Output the [X, Y] coordinate of the center of the cell containing the given text.  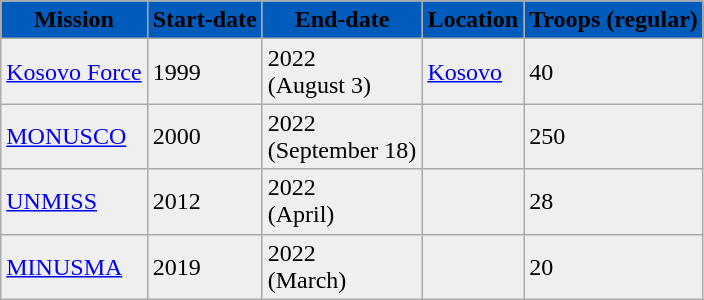
2000 [204, 136]
2022 (March) [342, 266]
2012 [204, 202]
250 [614, 136]
40 [614, 72]
Start-date [204, 20]
28 [614, 202]
Mission [74, 20]
Kosovo [473, 72]
2022 (September 18) [342, 136]
1999 [204, 72]
2022 (August 3) [342, 72]
20 [614, 266]
MINUSMA [74, 266]
Kosovo Force [74, 72]
2022 (April) [342, 202]
Troops (regular) [614, 20]
MONUSCO [74, 136]
2019 [204, 266]
UNMISS [74, 202]
End-date [342, 20]
Location [473, 20]
